Output the (x, y) coordinate of the center of the cell containing the given text.  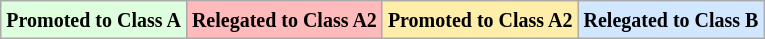
Relegated to Class B (671, 20)
Promoted to Class A (94, 20)
Relegated to Class A2 (284, 20)
Promoted to Class A2 (480, 20)
